From the cell containing the given text, extract its center point as (x, y) coordinate. 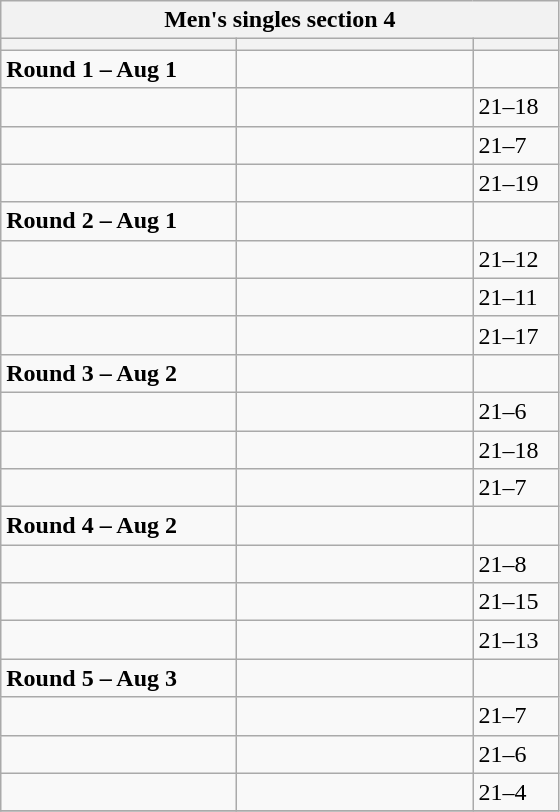
21–4 (516, 792)
21–11 (516, 297)
21–8 (516, 564)
Round 5 – Aug 3 (119, 678)
Round 3 – Aug 2 (119, 373)
21–15 (516, 602)
Round 4 – Aug 2 (119, 526)
21–19 (516, 183)
21–12 (516, 259)
21–17 (516, 335)
Men's singles section 4 (280, 20)
Round 1 – Aug 1 (119, 69)
21–13 (516, 640)
Round 2 – Aug 1 (119, 221)
